Detect which cell encompasses the target text, then output its [x, y] center coordinate. 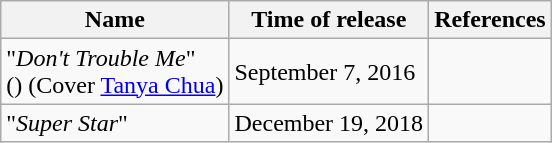
Time of release [329, 20]
September 7, 2016 [329, 72]
"Super Star" [115, 123]
References [490, 20]
"Don't Trouble Me"() (Cover Tanya Chua) [115, 72]
Name [115, 20]
December 19, 2018 [329, 123]
